Locate the cell with the specified text and output its [X, Y] center coordinate. 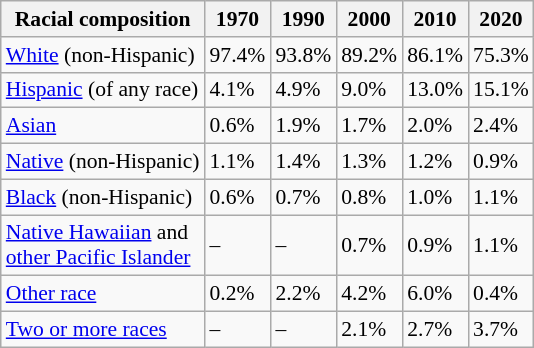
1.4% [303, 162]
4.1% [237, 90]
3.7% [501, 330]
0.8% [369, 197]
97.4% [237, 55]
2000 [369, 19]
86.1% [435, 55]
9.0% [369, 90]
4.9% [303, 90]
89.2% [369, 55]
0.4% [501, 294]
Two or more races [103, 330]
2010 [435, 19]
Hispanic (of any race) [103, 90]
0.2% [237, 294]
2020 [501, 19]
Native (non-Hispanic) [103, 162]
4.2% [369, 294]
13.0% [435, 90]
1.3% [369, 162]
Other race [103, 294]
93.8% [303, 55]
Native Hawaiian andother Pacific Islander [103, 246]
1.2% [435, 162]
75.3% [501, 55]
Racial composition [103, 19]
2.7% [435, 330]
1.7% [369, 126]
2.2% [303, 294]
2.1% [369, 330]
1.9% [303, 126]
1.0% [435, 197]
15.1% [501, 90]
2.0% [435, 126]
White (non-Hispanic) [103, 55]
1990 [303, 19]
2.4% [501, 126]
Asian [103, 126]
Black (non-Hispanic) [103, 197]
6.0% [435, 294]
1970 [237, 19]
